Detect which cell encompasses the target text, then output its (x, y) center coordinate. 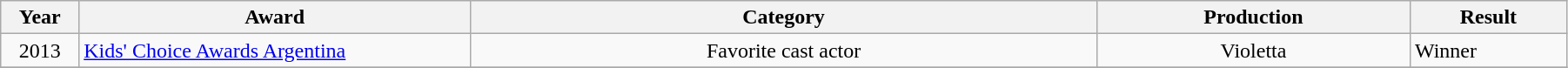
Favorite cast actor (784, 51)
Winner (1488, 51)
Kids' Choice Awards Argentina (275, 51)
Award (275, 17)
Violetta (1254, 51)
Category (784, 17)
Year (40, 17)
Result (1488, 17)
Production (1254, 17)
2013 (40, 51)
